Find where the given text appears and provide that cell's center as (x, y) coordinate. 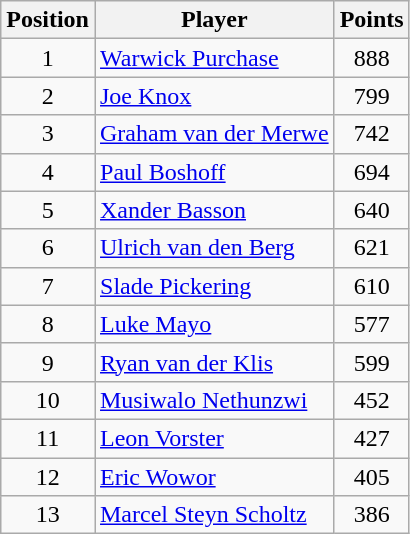
Eric Wowor (214, 477)
Musiwalo Nethunzwi (214, 400)
9 (48, 362)
Position (48, 20)
8 (48, 324)
Marcel Steyn Scholtz (214, 515)
4 (48, 172)
640 (372, 210)
427 (372, 438)
Paul Boshoff (214, 172)
Luke Mayo (214, 324)
Ryan van der Klis (214, 362)
Player (214, 20)
599 (372, 362)
10 (48, 400)
Slade Pickering (214, 286)
742 (372, 134)
386 (372, 515)
405 (372, 477)
7 (48, 286)
3 (48, 134)
888 (372, 58)
11 (48, 438)
452 (372, 400)
Xander Basson (214, 210)
12 (48, 477)
577 (372, 324)
694 (372, 172)
Ulrich van den Berg (214, 248)
2 (48, 96)
5 (48, 210)
Points (372, 20)
Leon Vorster (214, 438)
Warwick Purchase (214, 58)
610 (372, 286)
13 (48, 515)
Graham van der Merwe (214, 134)
1 (48, 58)
6 (48, 248)
799 (372, 96)
621 (372, 248)
Joe Knox (214, 96)
